Return (X, Y) of the center of cell containing provided text 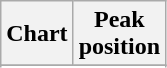
Peakposition (119, 34)
Chart (37, 34)
